Return [X, Y] of the center of cell containing provided text 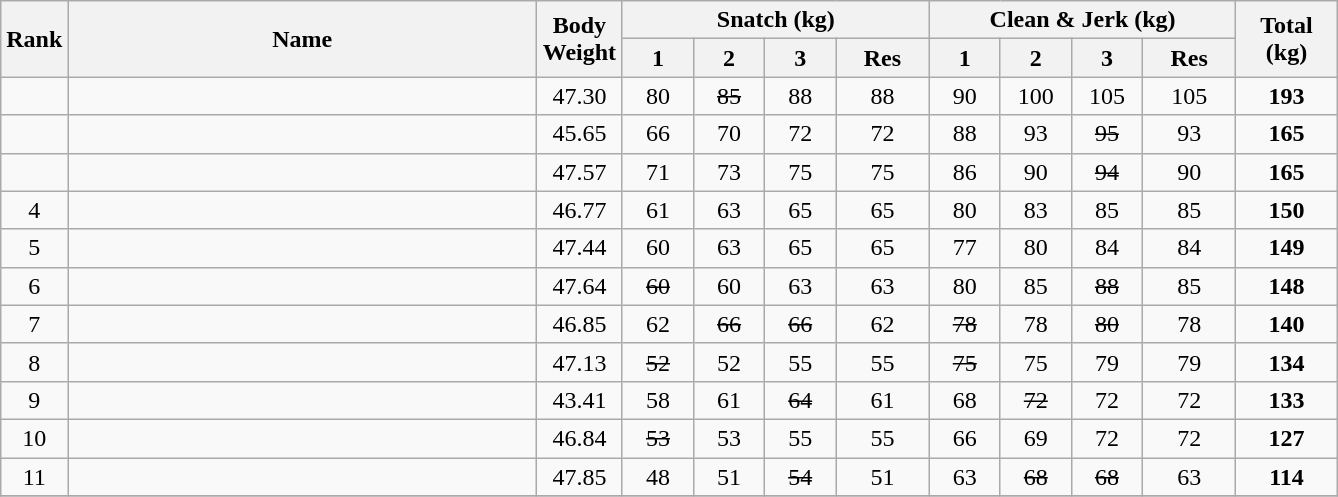
Rank [34, 39]
140 [1286, 324]
43.41 [579, 400]
86 [964, 172]
45.65 [579, 134]
8 [34, 362]
77 [964, 248]
148 [1286, 286]
46.77 [579, 210]
71 [658, 172]
133 [1286, 400]
46.85 [579, 324]
134 [1286, 362]
193 [1286, 96]
4 [34, 210]
58 [658, 400]
127 [1286, 438]
73 [730, 172]
47.57 [579, 172]
11 [34, 477]
Clean & Jerk (kg) [1082, 20]
64 [800, 400]
70 [730, 134]
10 [34, 438]
149 [1286, 248]
47.64 [579, 286]
94 [1106, 172]
69 [1036, 438]
47.44 [579, 248]
7 [34, 324]
Name [302, 39]
150 [1286, 210]
46.84 [579, 438]
54 [800, 477]
Total (kg) [1286, 39]
114 [1286, 477]
95 [1106, 134]
6 [34, 286]
47.85 [579, 477]
47.30 [579, 96]
Body Weight [579, 39]
47.13 [579, 362]
48 [658, 477]
9 [34, 400]
Snatch (kg) [776, 20]
5 [34, 248]
83 [1036, 210]
100 [1036, 96]
